Find where the given text appears and provide that cell's center as [X, Y] coordinate. 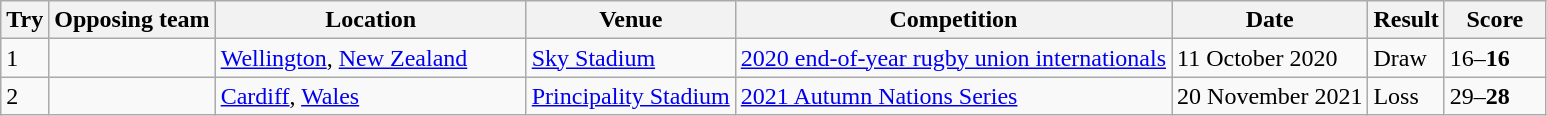
Cardiff, Wales [370, 96]
Competition [953, 20]
2 [25, 96]
Date [1270, 20]
Location [370, 20]
Draw [1406, 58]
Loss [1406, 96]
2021 Autumn Nations Series [953, 96]
2020 end-of-year rugby union internationals [953, 58]
Opposing team [132, 20]
Try [25, 20]
Score [1494, 20]
29–28 [1494, 96]
Wellington, New Zealand [370, 58]
Sky Stadium [630, 58]
Venue [630, 20]
Result [1406, 20]
20 November 2021 [1270, 96]
11 October 2020 [1270, 58]
1 [25, 58]
16–16 [1494, 58]
Principality Stadium [630, 96]
